Find where the given text appears and provide that cell's center as (x, y) coordinate. 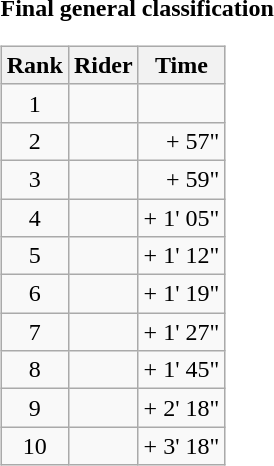
8 (34, 370)
5 (34, 256)
+ 3' 18" (182, 446)
+ 1' 12" (182, 256)
7 (34, 332)
+ 2' 18" (182, 408)
2 (34, 141)
+ 1' 27" (182, 332)
1 (34, 103)
Rider (103, 65)
9 (34, 408)
+ 1' 05" (182, 217)
Rank (34, 65)
+ 1' 45" (182, 370)
6 (34, 294)
Time (182, 65)
+ 57" (182, 141)
10 (34, 446)
3 (34, 179)
+ 59" (182, 179)
4 (34, 217)
+ 1' 19" (182, 294)
